Determine the [X, Y] coordinate at the center of the cell enclosing the given text.  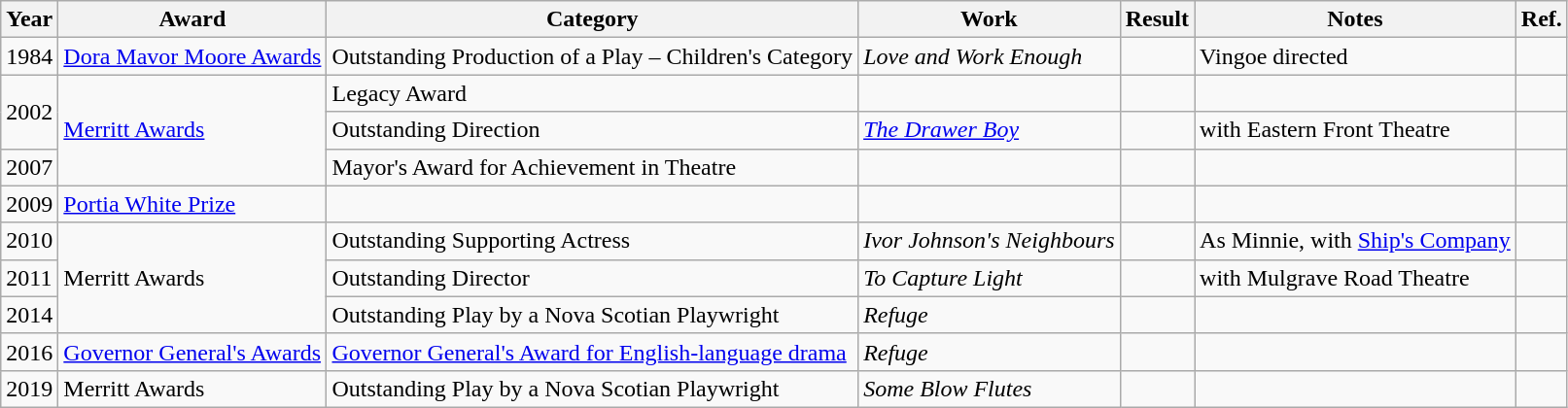
2014 [29, 315]
Year [29, 19]
Outstanding Director [593, 278]
Outstanding Direction [593, 130]
Dora Mavor Moore Awards [192, 56]
Result [1157, 19]
The Drawer Boy [990, 130]
Legacy Award [593, 93]
Award [192, 19]
Love and Work Enough [990, 56]
2009 [29, 204]
Category [593, 19]
Notes [1355, 19]
2016 [29, 352]
2011 [29, 278]
Some Blow Flutes [990, 389]
Outstanding Production of a Play – Children's Category [593, 56]
Mayor's Award for Achievement in Theatre [593, 167]
To Capture Light [990, 278]
1984 [29, 56]
Outstanding Supporting Actress [593, 241]
Governor General's Awards [192, 352]
Vingoe directed [1355, 56]
Ref. [1542, 19]
Ivor Johnson's Neighbours [990, 241]
2010 [29, 241]
2019 [29, 389]
Portia White Prize [192, 204]
As Minnie, with Ship's Company [1355, 241]
2007 [29, 167]
with Mulgrave Road Theatre [1355, 278]
Work [990, 19]
with Eastern Front Theatre [1355, 130]
2002 [29, 112]
Governor General's Award for English-language drama [593, 352]
